Identify which cell holds the provided text, then report its (X, Y) central coordinate. 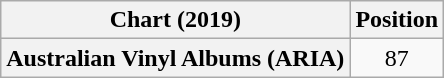
87 (397, 58)
Position (397, 20)
Chart (2019) (176, 20)
Australian Vinyl Albums (ARIA) (176, 58)
